From the cell containing the given text, extract its center point as [X, Y] coordinate. 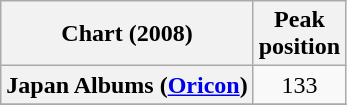
Japan Albums (Oricon) [127, 85]
133 [299, 85]
Peakposition [299, 34]
Chart (2008) [127, 34]
